Determine the (x, y) coordinate at the center of the cell enclosing the given text.  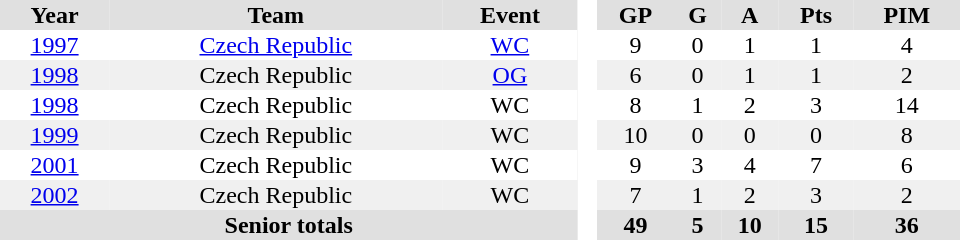
GP (636, 15)
Pts (816, 15)
36 (907, 225)
1997 (54, 45)
2002 (54, 195)
14 (907, 105)
5 (697, 225)
OG (510, 75)
Event (510, 15)
Year (54, 15)
PIM (907, 15)
G (697, 15)
A (750, 15)
Team (276, 15)
15 (816, 225)
49 (636, 225)
Senior totals (288, 225)
1999 (54, 135)
2001 (54, 165)
